Pinpoint the cell where the given text exists, returning its (x, y) midpoint coordinate. 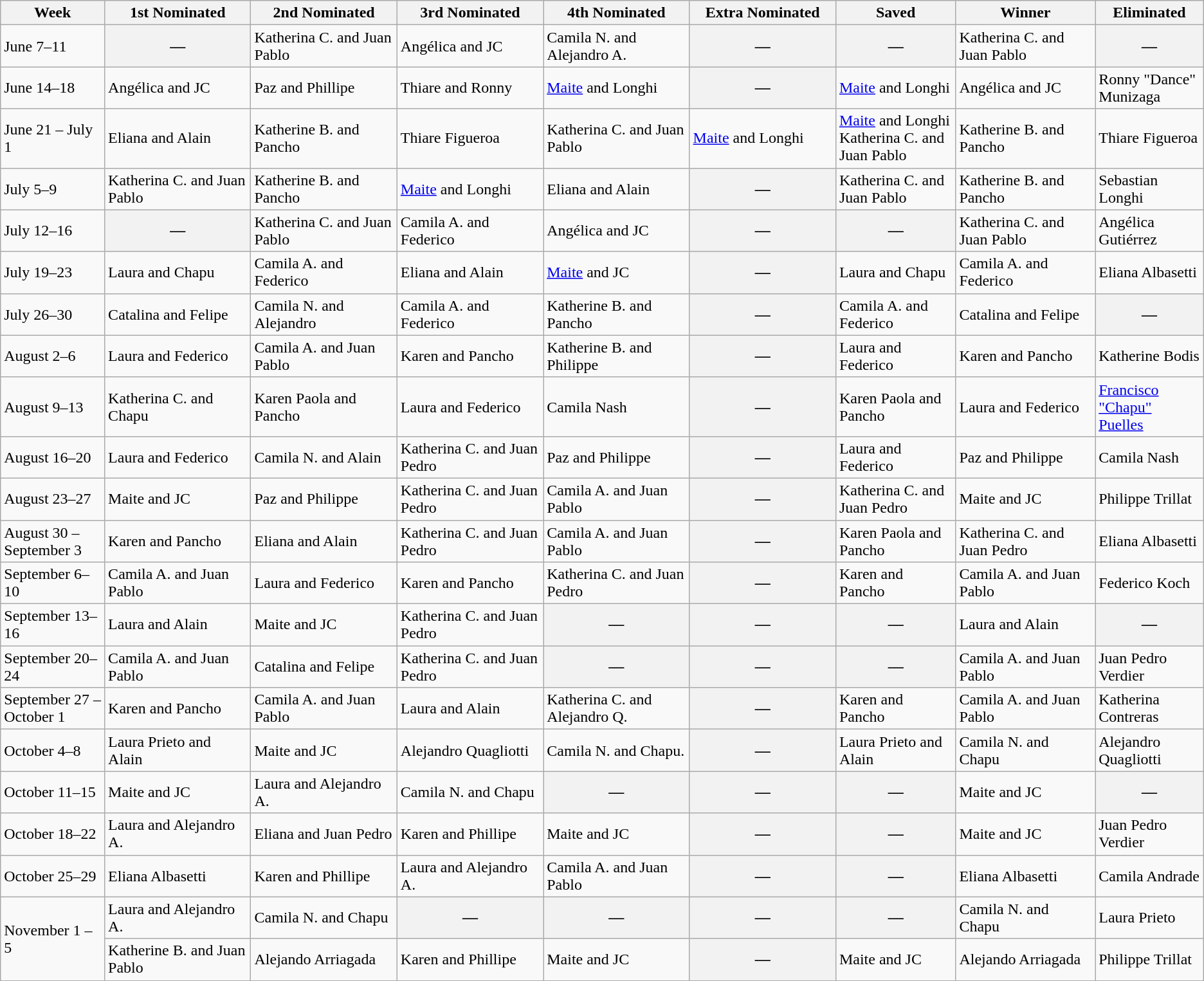
Katherina C. and Alejandro Q. (616, 709)
Camila N. and Chapu. (616, 750)
Eliminated (1150, 13)
Camila N. and Alejandro (324, 314)
September 13–16 (53, 625)
Saved (895, 13)
July 26–30 (53, 314)
Katherine B. and Philippe (616, 356)
June 7–11 (53, 46)
October 18–22 (53, 834)
Paz and Phillipe (324, 87)
Laura Prieto (1150, 917)
Katherine B. and Juan Pablo (178, 960)
Maite and Longhi Katherina C. and Juan Pablo (895, 138)
Federico Koch (1150, 583)
Camila N. and Alain (324, 457)
June 21 – July 1 (53, 138)
Ronny "Dance" Munizaga (1150, 87)
Week (53, 13)
Extra Nominated (763, 13)
October 25–29 (53, 876)
Sebastian Longhi (1150, 189)
August 9–13 (53, 407)
July 5–9 (53, 189)
June 14–18 (53, 87)
October 4–8 (53, 750)
4th Nominated (616, 13)
Francisco "Chapu" Puelles (1150, 407)
Katherine Bodis (1150, 356)
August 30 – September 3 (53, 540)
August 16–20 (53, 457)
September 6–10 (53, 583)
September 27 – October 1 (53, 709)
July 12–16 (53, 230)
August 2–6 (53, 356)
July 19–23 (53, 273)
September 20–24 (53, 666)
Angélica Gutiérrez (1150, 230)
November 1 – 5 (53, 939)
Winner (1025, 13)
Camila Andrade (1150, 876)
3rd Nominated (470, 13)
Katherina Contreras (1150, 709)
Camila N. and Alejandro A. (616, 46)
October 11–15 (53, 793)
August 23–27 (53, 499)
1st Nominated (178, 13)
Katherina C. and Chapu (178, 407)
Thiare and Ronny (470, 87)
2nd Nominated (324, 13)
Eliana and Juan Pedro (324, 834)
